Determine the (X, Y) coordinate at the center of the cell enclosing the given text.  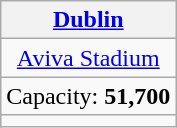
Aviva Stadium (88, 58)
Capacity: 51,700 (88, 96)
Dublin (88, 20)
